Search for the cell housing the specified text and yield its (x, y) center coordinate. 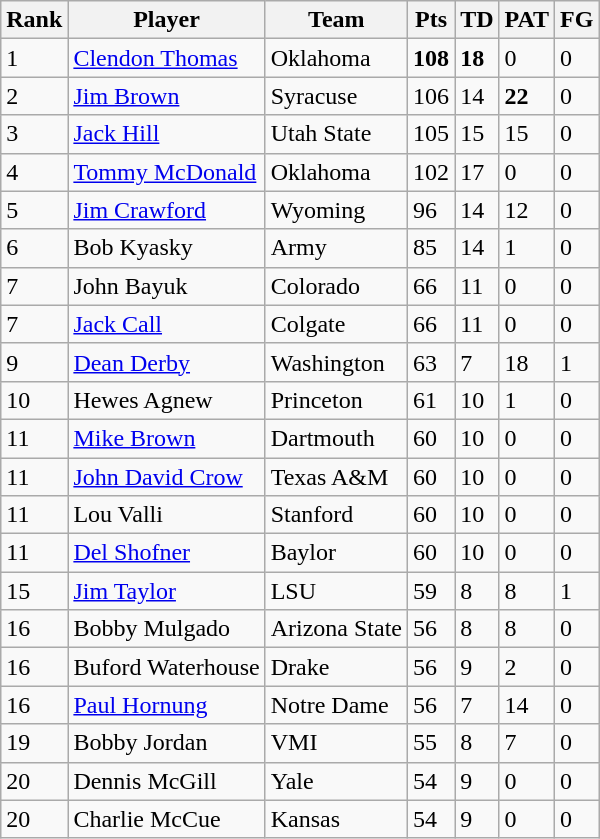
Stanford (336, 515)
Player (166, 20)
105 (432, 134)
4 (34, 172)
Paul Hornung (166, 705)
Army (336, 248)
63 (432, 362)
Clendon Thomas (166, 58)
Princeton (336, 400)
Kansas (336, 819)
85 (432, 248)
Jim Crawford (166, 210)
Colgate (336, 324)
Lou Valli (166, 515)
Texas A&M (336, 477)
Yale (336, 781)
19 (34, 743)
102 (432, 172)
Del Shofner (166, 553)
Bobby Mulgado (166, 629)
22 (527, 96)
Washington (336, 362)
Drake (336, 667)
17 (477, 172)
6 (34, 248)
59 (432, 591)
Team (336, 20)
Jack Hill (166, 134)
Pts (432, 20)
Jim Taylor (166, 591)
Dean Derby (166, 362)
108 (432, 58)
5 (34, 210)
PAT (527, 20)
3 (34, 134)
12 (527, 210)
Jim Brown (166, 96)
Mike Brown (166, 438)
TD (477, 20)
106 (432, 96)
Notre Dame (336, 705)
Arizona State (336, 629)
LSU (336, 591)
John Bayuk (166, 286)
Utah State (336, 134)
Dartmouth (336, 438)
Tommy McDonald (166, 172)
Colorado (336, 286)
61 (432, 400)
Buford Waterhouse (166, 667)
Charlie McCue (166, 819)
John David Crow (166, 477)
Hewes Agnew (166, 400)
Bobby Jordan (166, 743)
Bob Kyasky (166, 248)
96 (432, 210)
Jack Call (166, 324)
FG (577, 20)
Rank (34, 20)
Wyoming (336, 210)
55 (432, 743)
Dennis McGill (166, 781)
Baylor (336, 553)
Syracuse (336, 96)
VMI (336, 743)
